Extract the [X, Y] coordinate from the center of the cell holding the provided text.  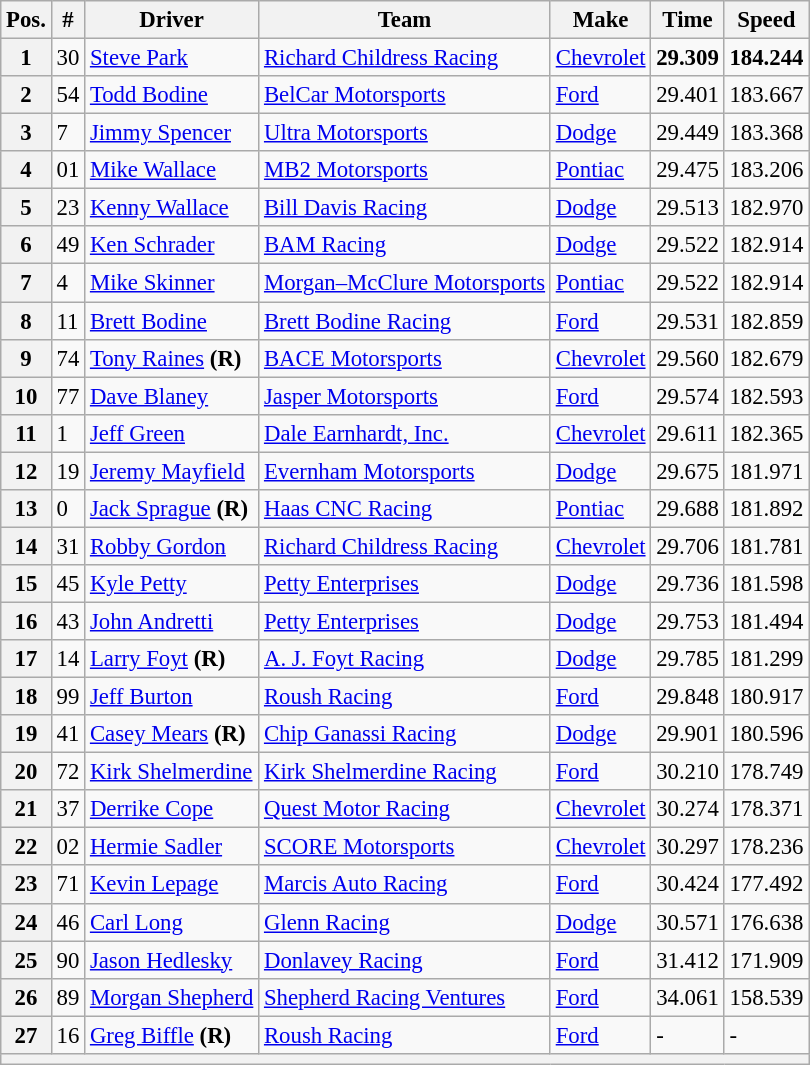
29.706 [688, 546]
Jeff Green [172, 433]
41 [68, 734]
15 [26, 584]
29.513 [688, 208]
0 [68, 509]
9 [26, 358]
22 [26, 847]
Make [600, 20]
178.371 [766, 809]
Quest Motor Racing [405, 809]
Jimmy Spencer [172, 133]
182.365 [766, 433]
180.917 [766, 697]
183.206 [766, 170]
Time [688, 20]
Dale Earnhardt, Inc. [405, 433]
29.736 [688, 584]
31 [68, 546]
29.531 [688, 321]
99 [68, 697]
181.494 [766, 621]
Hermie Sadler [172, 847]
Morgan–McClure Motorsports [405, 283]
71 [68, 885]
30 [68, 58]
Haas CNC Racing [405, 509]
Greg Biffle (R) [172, 1035]
Jasper Motorsports [405, 396]
29.449 [688, 133]
Jack Sprague (R) [172, 509]
27 [26, 1035]
2 [26, 95]
54 [68, 95]
Pos. [26, 20]
John Andretti [172, 621]
24 [26, 922]
176.638 [766, 922]
181.299 [766, 659]
182.679 [766, 358]
29.401 [688, 95]
180.596 [766, 734]
10 [26, 396]
29.574 [688, 396]
29.560 [688, 358]
17 [26, 659]
45 [68, 584]
46 [68, 922]
34.061 [688, 997]
SCORE Motorsports [405, 847]
29.753 [688, 621]
181.971 [766, 471]
Steve Park [172, 58]
37 [68, 809]
18 [26, 697]
182.859 [766, 321]
Tony Raines (R) [172, 358]
Derrike Cope [172, 809]
178.236 [766, 847]
Mike Wallace [172, 170]
BelCar Motorsports [405, 95]
89 [68, 997]
Mike Skinner [172, 283]
Brett Bodine Racing [405, 321]
Kyle Petty [172, 584]
29.785 [688, 659]
30.274 [688, 809]
Todd Bodine [172, 95]
Evernham Motorsports [405, 471]
29.688 [688, 509]
MB2 Motorsports [405, 170]
90 [68, 960]
21 [26, 809]
Morgan Shepherd [172, 997]
181.781 [766, 546]
29.611 [688, 433]
49 [68, 245]
74 [68, 358]
# [68, 20]
Driver [172, 20]
Speed [766, 20]
183.368 [766, 133]
184.244 [766, 58]
30.210 [688, 772]
158.539 [766, 997]
Glenn Racing [405, 922]
Ultra Motorsports [405, 133]
183.667 [766, 95]
Larry Foyt (R) [172, 659]
29.675 [688, 471]
12 [26, 471]
Jeff Burton [172, 697]
25 [26, 960]
Kenny Wallace [172, 208]
31.412 [688, 960]
8 [26, 321]
178.749 [766, 772]
Robby Gordon [172, 546]
Dave Blaney [172, 396]
Carl Long [172, 922]
26 [26, 997]
30.571 [688, 922]
Team [405, 20]
Kirk Shelmerdine Racing [405, 772]
BAM Racing [405, 245]
Brett Bodine [172, 321]
29.901 [688, 734]
29.475 [688, 170]
181.892 [766, 509]
5 [26, 208]
Shepherd Racing Ventures [405, 997]
171.909 [766, 960]
Chip Ganassi Racing [405, 734]
Kirk Shelmerdine [172, 772]
72 [68, 772]
30.424 [688, 885]
Jeremy Mayfield [172, 471]
3 [26, 133]
182.970 [766, 208]
02 [68, 847]
6 [26, 245]
Marcis Auto Racing [405, 885]
77 [68, 396]
20 [26, 772]
177.492 [766, 885]
Kevin Lepage [172, 885]
01 [68, 170]
A. J. Foyt Racing [405, 659]
Ken Schrader [172, 245]
Bill Davis Racing [405, 208]
43 [68, 621]
BACE Motorsports [405, 358]
13 [26, 509]
Casey Mears (R) [172, 734]
Donlavey Racing [405, 960]
29.309 [688, 58]
181.598 [766, 584]
29.848 [688, 697]
Jason Hedlesky [172, 960]
30.297 [688, 847]
182.593 [766, 396]
